Provide the (x, y) coordinate of the cell's center where the given text is located.  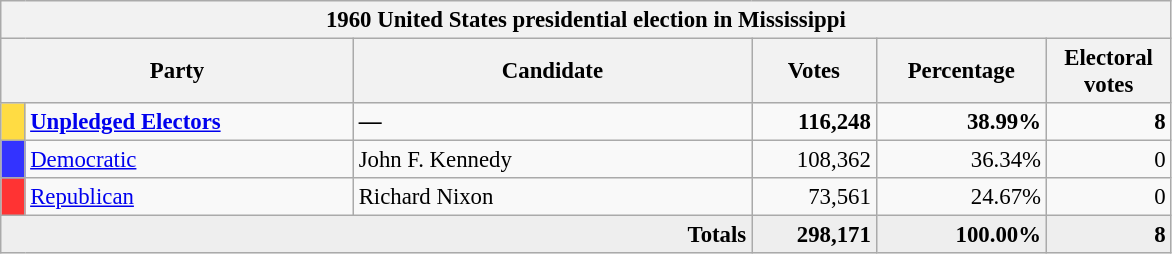
Votes (814, 72)
— (552, 122)
Republican (189, 197)
36.34% (961, 160)
73,561 (814, 197)
116,248 (814, 122)
298,171 (814, 235)
Democratic (189, 160)
100.00% (961, 235)
Unpledged Electors (189, 122)
Percentage (961, 72)
108,362 (814, 160)
Candidate (552, 72)
Party (178, 72)
Richard Nixon (552, 197)
24.67% (961, 197)
1960 United States presidential election in Mississippi (586, 20)
John F. Kennedy (552, 160)
Electoral votes (1108, 72)
38.99% (961, 122)
Totals (376, 235)
